For the text-containing cell, return its midpoint in (X, Y) coordinate format. 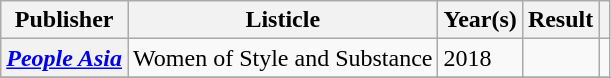
Publisher (64, 20)
Result (560, 20)
Year(s) (480, 20)
Women of Style and Substance (283, 58)
Listicle (283, 20)
2018 (480, 58)
People Asia (64, 58)
